Scan for the cell matching the given text and deliver its [X, Y] coordinate at center. 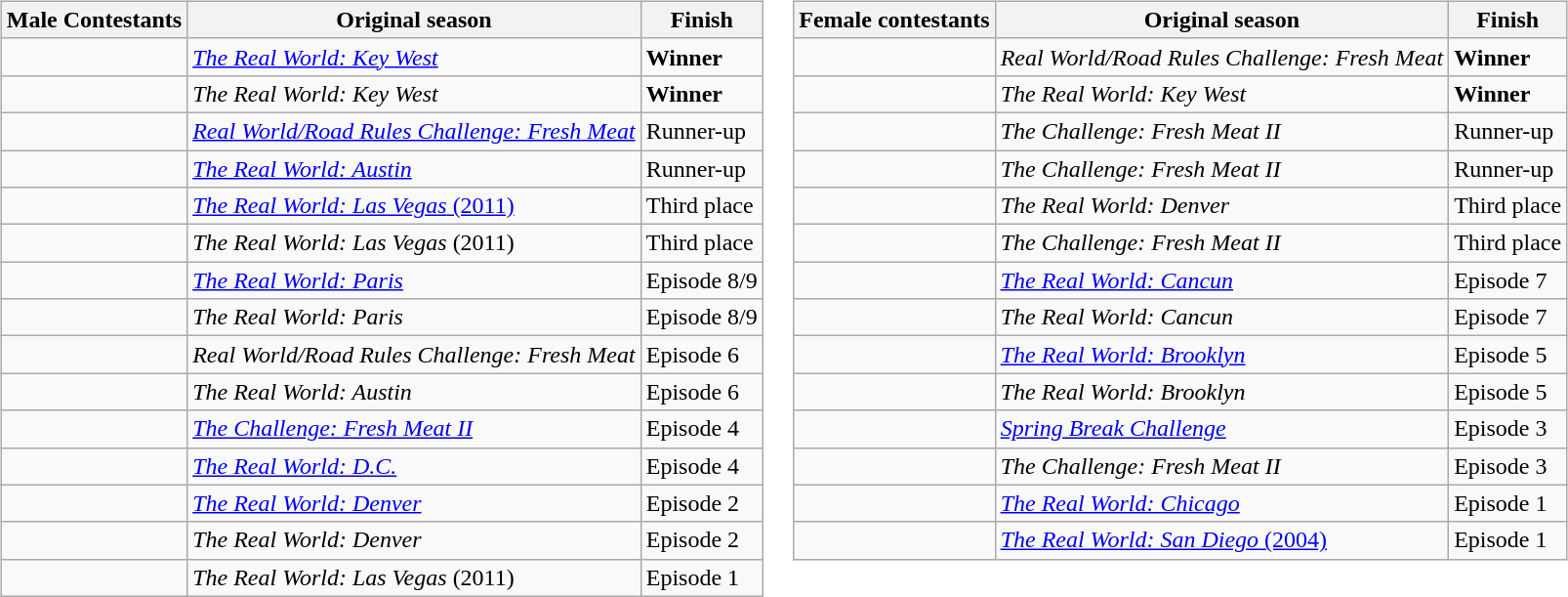
The Real World: San Diego (2004) [1222, 540]
Male Contestants [94, 20]
Spring Break Challenge [1222, 429]
Female contestants [894, 20]
The Real World: Chicago [1222, 503]
The Real World: D.C. [414, 466]
